Determine the (x, y) coordinate at the center of the cell enclosing the given text.  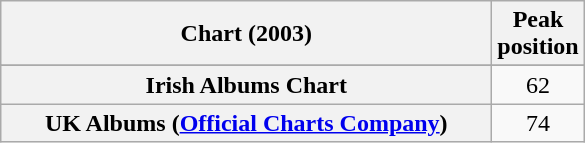
Irish Albums Chart (246, 85)
Chart (2003) (246, 34)
62 (538, 85)
74 (538, 123)
UK Albums (Official Charts Company) (246, 123)
Peakposition (538, 34)
